Pinpoint the cell where the given text exists, returning its (x, y) midpoint coordinate. 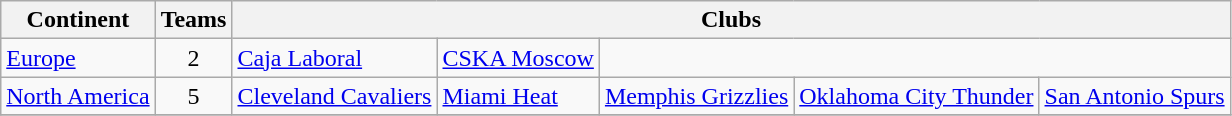
2 (194, 58)
North America (78, 96)
Cleveland Cavaliers (334, 96)
Europe (78, 58)
Memphis Grizzlies (696, 96)
Caja Laboral (334, 58)
Oklahoma City Thunder (916, 96)
Continent (78, 20)
5 (194, 96)
CSKA Moscow (518, 58)
Teams (194, 20)
Clubs (731, 20)
San Antonio Spurs (1134, 96)
Miami Heat (518, 96)
